For the text-containing cell, return its midpoint in (X, Y) coordinate format. 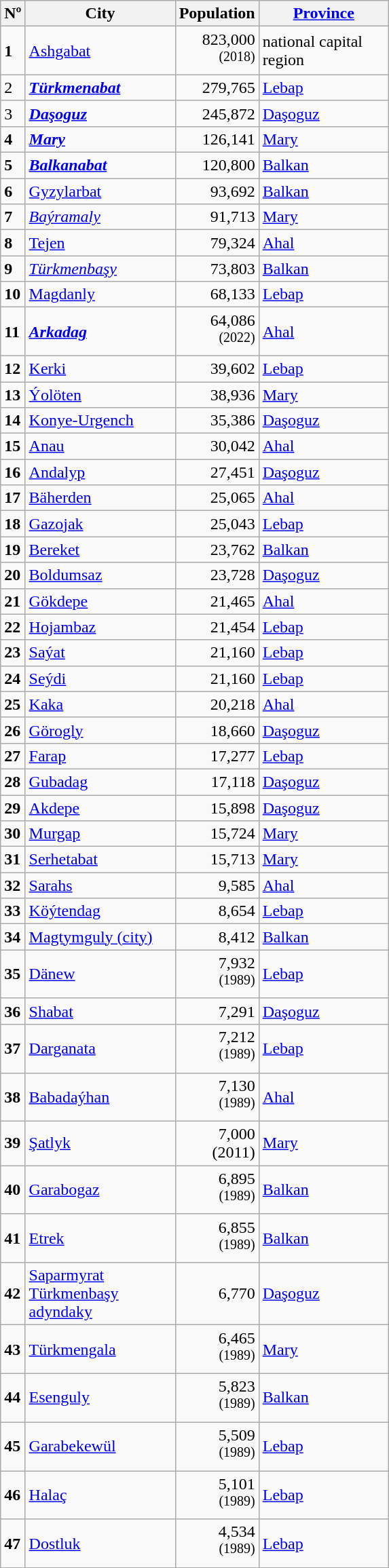
29 (13, 808)
28 (13, 782)
Saýat (100, 653)
Dostluk (100, 1544)
Magdanly (100, 294)
Saparmyrat Türkmenbaşy adyndaky (100, 1294)
35 (13, 974)
Boldumsaz (100, 575)
41 (13, 1238)
5,101 (1989) (217, 1495)
21,465 (217, 601)
Darganata (100, 1049)
Shabat (100, 1011)
44 (13, 1398)
national capital region (323, 51)
Farap (100, 756)
27 (13, 756)
25,065 (217, 498)
7,932 (1989) (217, 974)
4 (13, 139)
8,412 (217, 937)
18,660 (217, 730)
126,141 (217, 139)
39 (13, 1144)
Seýdi (100, 678)
17,118 (217, 782)
Gubadag (100, 782)
10 (13, 294)
9 (13, 269)
Bäherden (100, 498)
Tejen (100, 243)
8 (13, 243)
24 (13, 678)
Magtymguly (city) (100, 937)
31 (13, 860)
7,291 (217, 1011)
12 (13, 368)
Görogly (100, 730)
120,800 (217, 166)
Baýramaly (100, 217)
Türkmenabat (100, 88)
2 (13, 88)
20 (13, 575)
Anau (100, 446)
23,762 (217, 550)
7,000 (2011) (217, 1144)
15,724 (217, 834)
34 (13, 937)
16 (13, 472)
Etrek (100, 1238)
Kaka (100, 704)
245,872 (217, 113)
36 (13, 1011)
Kerki (100, 368)
Andalyp (100, 472)
45 (13, 1447)
15,898 (217, 808)
Halaç (100, 1495)
26 (13, 730)
7,130 (1989) (217, 1097)
46 (13, 1495)
Ýolöten (100, 395)
11 (13, 332)
Akdepe (100, 808)
43 (13, 1350)
Köýtendag (100, 911)
5,509 (1989) (217, 1447)
39,602 (217, 368)
25 (13, 704)
17,277 (217, 756)
Nº (13, 14)
Bereket (100, 550)
23 (13, 653)
38 (13, 1097)
Gazojak (100, 524)
4,534 (1989) (217, 1544)
Sarahs (100, 885)
City (100, 14)
Garabogaz (100, 1190)
9,585 (217, 885)
7,212 (1989) (217, 1049)
33 (13, 911)
Gökdepe (100, 601)
3 (13, 113)
38,936 (217, 395)
30 (13, 834)
Arkadag (100, 332)
18 (13, 524)
Esenguly (100, 1398)
Murgap (100, 834)
1 (13, 51)
Garabekewül (100, 1447)
5 (13, 166)
37 (13, 1049)
15 (13, 446)
73,803 (217, 269)
Babadaýhan (100, 1097)
30,042 (217, 446)
93,692 (217, 191)
Serhetabat (100, 860)
22 (13, 627)
5,823 (1989) (217, 1398)
32 (13, 885)
79,324 (217, 243)
Population (217, 14)
91,713 (217, 217)
27,451 (217, 472)
6,895 (1989) (217, 1190)
Dänew (100, 974)
Ashgabat (100, 51)
6,855 (1989) (217, 1238)
47 (13, 1544)
21 (13, 601)
17 (13, 498)
35,386 (217, 421)
19 (13, 550)
279,765 (217, 88)
40 (13, 1190)
7 (13, 217)
13 (13, 395)
64,086(2022) (217, 332)
Şatlyk (100, 1144)
20,218 (217, 704)
Hojambaz (100, 627)
Türkmengala (100, 1350)
Balkanabat (100, 166)
823,000(2018) (217, 51)
Türkmenbaşy (100, 269)
6,465 (1989) (217, 1350)
14 (13, 421)
6 (13, 191)
23,728 (217, 575)
Konye-Urgench (100, 421)
15,713 (217, 860)
68,133 (217, 294)
8,654 (217, 911)
25,043 (217, 524)
21,454 (217, 627)
Province (323, 14)
Gyzylarbat (100, 191)
6,770 (217, 1294)
42 (13, 1294)
